From the cell containing the given text, extract its center point as (X, Y) coordinate. 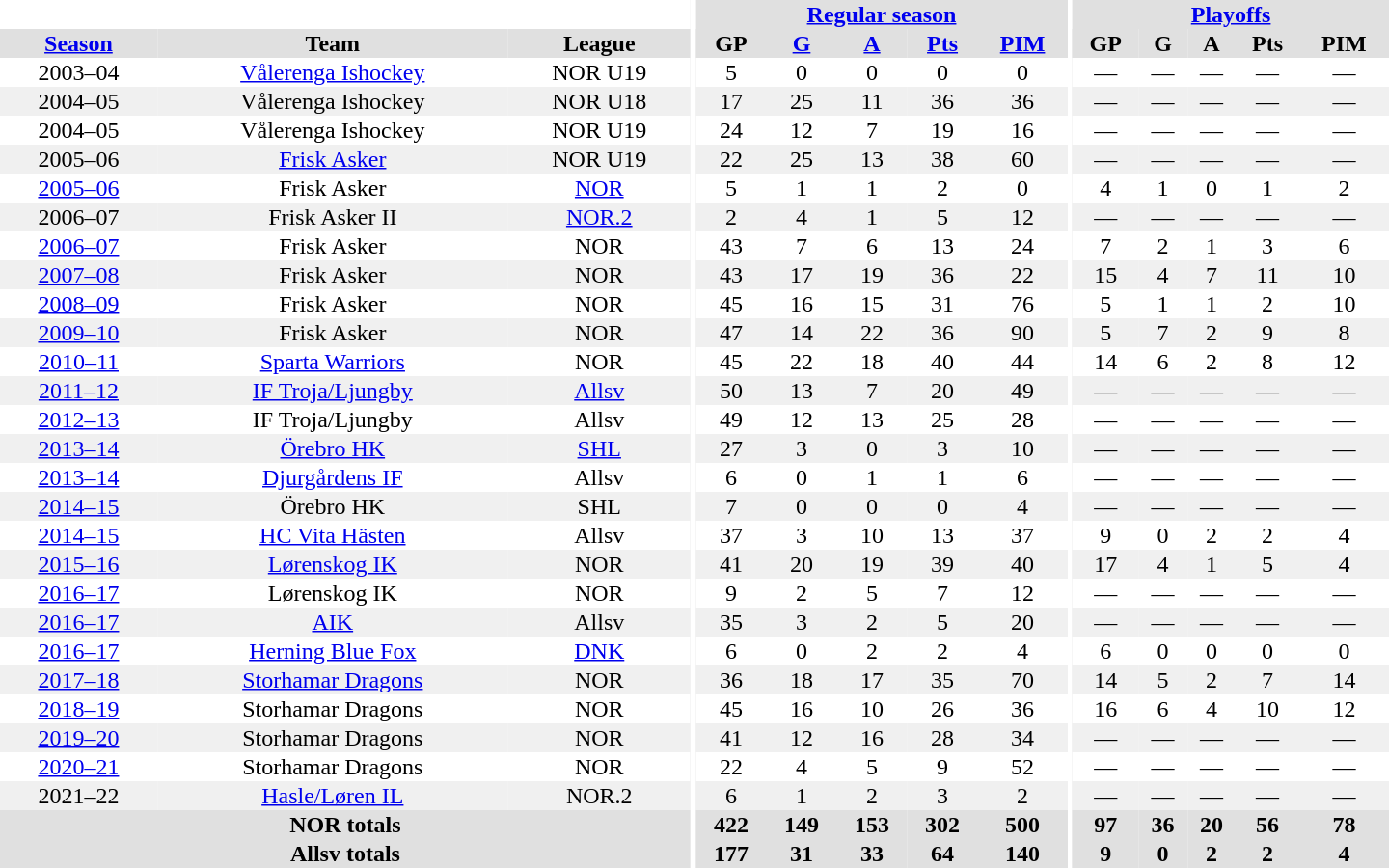
38 (943, 159)
NOR U18 (600, 101)
177 (731, 854)
2010–11 (79, 362)
70 (1022, 680)
2007–08 (79, 275)
2008–09 (79, 304)
52 (1022, 767)
Allsv totals (345, 854)
Sparta Warriors (333, 362)
2015–16 (79, 564)
78 (1345, 825)
2020–21 (79, 767)
Season (79, 43)
Playoffs (1231, 14)
2012–13 (79, 420)
Djurgårdens IF (333, 477)
Herning Blue Fox (333, 651)
34 (1022, 738)
90 (1022, 333)
56 (1267, 825)
149 (801, 825)
2017–18 (79, 680)
Regular season (882, 14)
44 (1022, 362)
39 (943, 564)
DNK (600, 651)
2019–20 (79, 738)
422 (731, 825)
50 (731, 391)
Hasle/Løren IL (333, 796)
140 (1022, 854)
Frisk Asker II (333, 217)
153 (872, 825)
97 (1105, 825)
2018–19 (79, 709)
27 (731, 448)
302 (943, 825)
League (600, 43)
64 (943, 854)
Team (333, 43)
2021–22 (79, 796)
33 (872, 854)
HC Vita Hästen (333, 535)
2003–04 (79, 72)
2011–12 (79, 391)
2009–10 (79, 333)
26 (943, 709)
AIK (333, 622)
500 (1022, 825)
47 (731, 333)
60 (1022, 159)
76 (1022, 304)
NOR totals (345, 825)
